From the cell containing the given text, extract its center point as (x, y) coordinate. 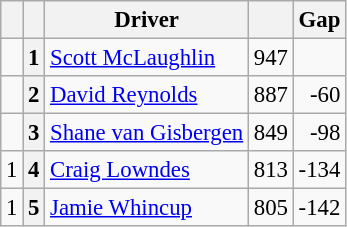
David Reynolds (147, 95)
-60 (319, 95)
887 (272, 95)
5 (34, 208)
Gap (319, 20)
-142 (319, 208)
Jamie Whincup (147, 208)
805 (272, 208)
849 (272, 133)
Scott McLaughlin (147, 58)
813 (272, 170)
-134 (319, 170)
-98 (319, 133)
947 (272, 58)
2 (34, 95)
Shane van Gisbergen (147, 133)
Driver (147, 20)
3 (34, 133)
4 (34, 170)
Craig Lowndes (147, 170)
